Identify which cell holds the provided text, then report its (x, y) central coordinate. 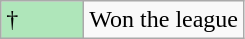
Won the league (164, 20)
† (42, 20)
